Search for the cell housing the specified text and yield its (X, Y) center coordinate. 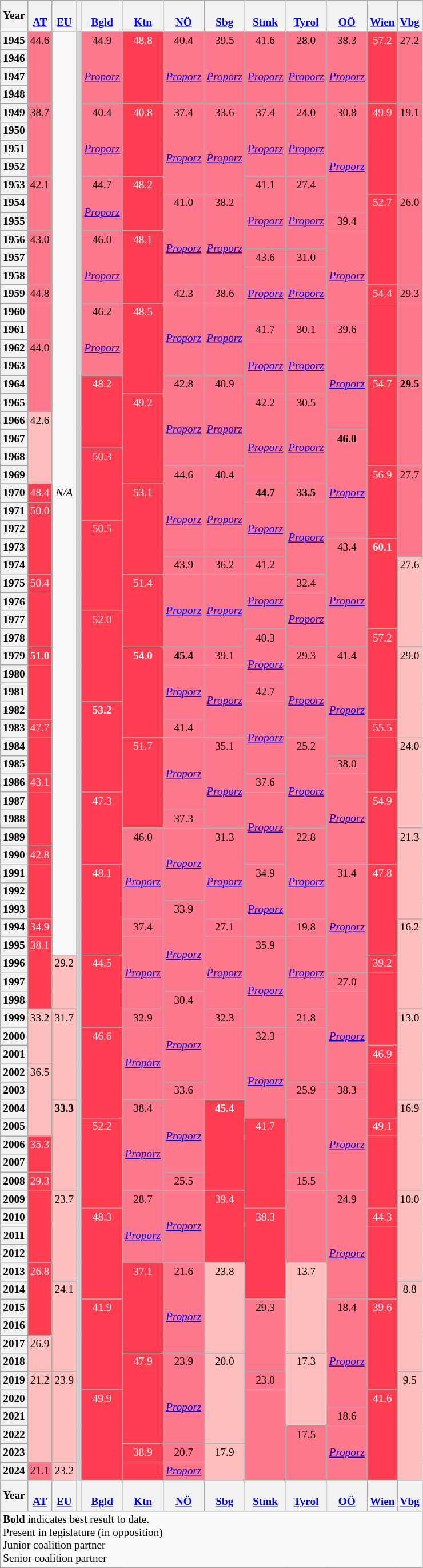
50.0 (40, 511)
2017 (14, 1344)
19.8 (306, 928)
1986 (14, 783)
30.5 (306, 403)
25.2 (306, 747)
43.4 (346, 548)
37.3 (184, 819)
29.2 (64, 982)
15.5 (306, 1181)
2007 (14, 1163)
42.3 (184, 294)
39.1 (224, 656)
10.0 (409, 1236)
50.5 (102, 565)
1976 (14, 602)
1970 (14, 493)
32.4 (306, 584)
30.8 (346, 113)
1997 (14, 982)
43.1 (40, 783)
24.1 (64, 1326)
27.1 (224, 928)
51.4 (143, 611)
1981 (14, 692)
26.9 (40, 1353)
44.9 (102, 41)
1993 (14, 909)
13.0 (409, 1054)
42.7 (265, 692)
48.4 (40, 493)
42.2 (265, 403)
28.7 (143, 1199)
32.9 (143, 1018)
1962 (14, 349)
1973 (14, 548)
1957 (14, 258)
1951 (14, 149)
2009 (14, 1199)
42.6 (40, 448)
38.1 (40, 946)
43.6 (265, 258)
52.0 (102, 656)
44.8 (40, 294)
1999 (14, 1018)
28.0 (306, 41)
2006 (14, 1145)
27.2 (409, 41)
38.2 (224, 203)
1996 (14, 964)
41.2 (265, 565)
31.3 (224, 837)
40.3 (265, 638)
39.5 (224, 41)
52.2 (102, 1163)
39.2 (382, 964)
27.4 (306, 185)
1989 (14, 837)
19.1 (409, 113)
49.2 (143, 439)
1963 (14, 366)
30.1 (306, 330)
35.9 (265, 946)
1955 (14, 221)
1985 (14, 765)
29.5 (409, 385)
38.6 (224, 294)
1980 (14, 674)
49.1 (382, 1127)
48.5 (143, 348)
21.2 (40, 1416)
2013 (14, 1272)
27.0 (346, 982)
50.4 (40, 584)
16.2 (409, 964)
2014 (14, 1290)
2019 (14, 1380)
38.4 (143, 1108)
35.3 (40, 1145)
2008 (14, 1181)
54.0 (143, 692)
43.9 (184, 565)
44.3 (382, 1217)
38.0 (346, 765)
2024 (14, 1471)
27.7 (409, 475)
42.1 (40, 185)
1978 (14, 638)
1995 (14, 946)
8.8 (409, 1326)
47.3 (102, 829)
1968 (14, 457)
54.9 (382, 801)
2001 (14, 1055)
1947 (14, 77)
44.0 (40, 349)
1954 (14, 203)
40.8 (143, 140)
2023 (14, 1453)
47.8 (382, 873)
1991 (14, 873)
1983 (14, 728)
47.7 (40, 728)
60.1 (382, 548)
46.9 (382, 1055)
1988 (14, 819)
2002 (14, 1072)
25.5 (184, 1181)
2018 (14, 1362)
56.9 (382, 475)
21.3 (409, 873)
41.1 (265, 185)
33.2 (40, 1036)
17.5 (306, 1435)
33.5 (306, 493)
13.7 (306, 1308)
29.0 (409, 692)
1990 (14, 856)
25.9 (306, 1091)
1948 (14, 95)
1994 (14, 928)
51.0 (40, 656)
2004 (14, 1108)
52.7 (382, 203)
46.2 (102, 312)
17.9 (224, 1462)
31.0 (306, 258)
54.4 (382, 294)
1949 (14, 113)
33.9 (184, 909)
1998 (14, 1000)
1987 (14, 801)
1965 (14, 403)
2010 (14, 1217)
2021 (14, 1416)
24.9 (346, 1199)
21.1 (40, 1471)
1974 (14, 565)
1946 (14, 58)
53.2 (102, 746)
23.0 (265, 1380)
50.3 (102, 484)
1958 (14, 276)
2016 (14, 1326)
26.8 (40, 1272)
18.4 (346, 1308)
38.7 (40, 113)
2012 (14, 1254)
1952 (14, 167)
21.8 (306, 1018)
1961 (14, 330)
26.0 (409, 203)
1971 (14, 511)
1969 (14, 475)
41.9 (102, 1308)
55.5 (382, 728)
Bold indicates best result to date. Present in legislature (in opposition) Junior coalition partner Senior coalition partner (212, 1539)
38.9 (143, 1453)
9.5 (409, 1426)
22.8 (306, 837)
30.4 (184, 1000)
1982 (14, 710)
31.7 (64, 1054)
31.4 (346, 873)
21.6 (184, 1272)
23.2 (64, 1471)
16.9 (409, 1145)
2015 (14, 1308)
35.1 (224, 747)
1956 (14, 240)
18.6 (346, 1416)
1953 (14, 185)
36.5 (40, 1100)
2005 (14, 1127)
43.0 (40, 240)
1984 (14, 747)
2003 (14, 1091)
44.5 (102, 991)
1972 (14, 529)
27.6 (409, 601)
1966 (14, 421)
23.7 (64, 1236)
37.1 (143, 1308)
1977 (14, 620)
48.3 (102, 1253)
1975 (14, 584)
1950 (14, 131)
46.6 (102, 1072)
20.0 (224, 1398)
33.3 (64, 1145)
51.7 (143, 783)
47.9 (143, 1362)
2000 (14, 1036)
1992 (14, 892)
36.2 (224, 565)
2011 (14, 1236)
17.3 (306, 1389)
41.0 (184, 203)
N/A (64, 493)
2020 (14, 1399)
48.8 (143, 68)
53.1 (143, 529)
37.6 (265, 783)
1964 (14, 385)
20.7 (184, 1453)
1979 (14, 656)
1959 (14, 294)
2022 (14, 1435)
1960 (14, 312)
40.9 (224, 385)
54.7 (382, 385)
23.8 (224, 1308)
1967 (14, 439)
1945 (14, 41)
